Provide the (x, y) coordinate of the cell's center where the given text is located.  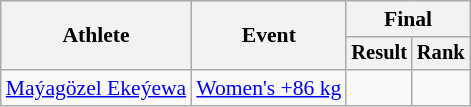
Event (268, 36)
Women's +86 kg (268, 88)
Athlete (96, 36)
Final (408, 19)
Rank (441, 54)
Result (379, 54)
Maýagözel Ekeýewa (96, 88)
